Return (X, Y) of the center of cell containing provided text 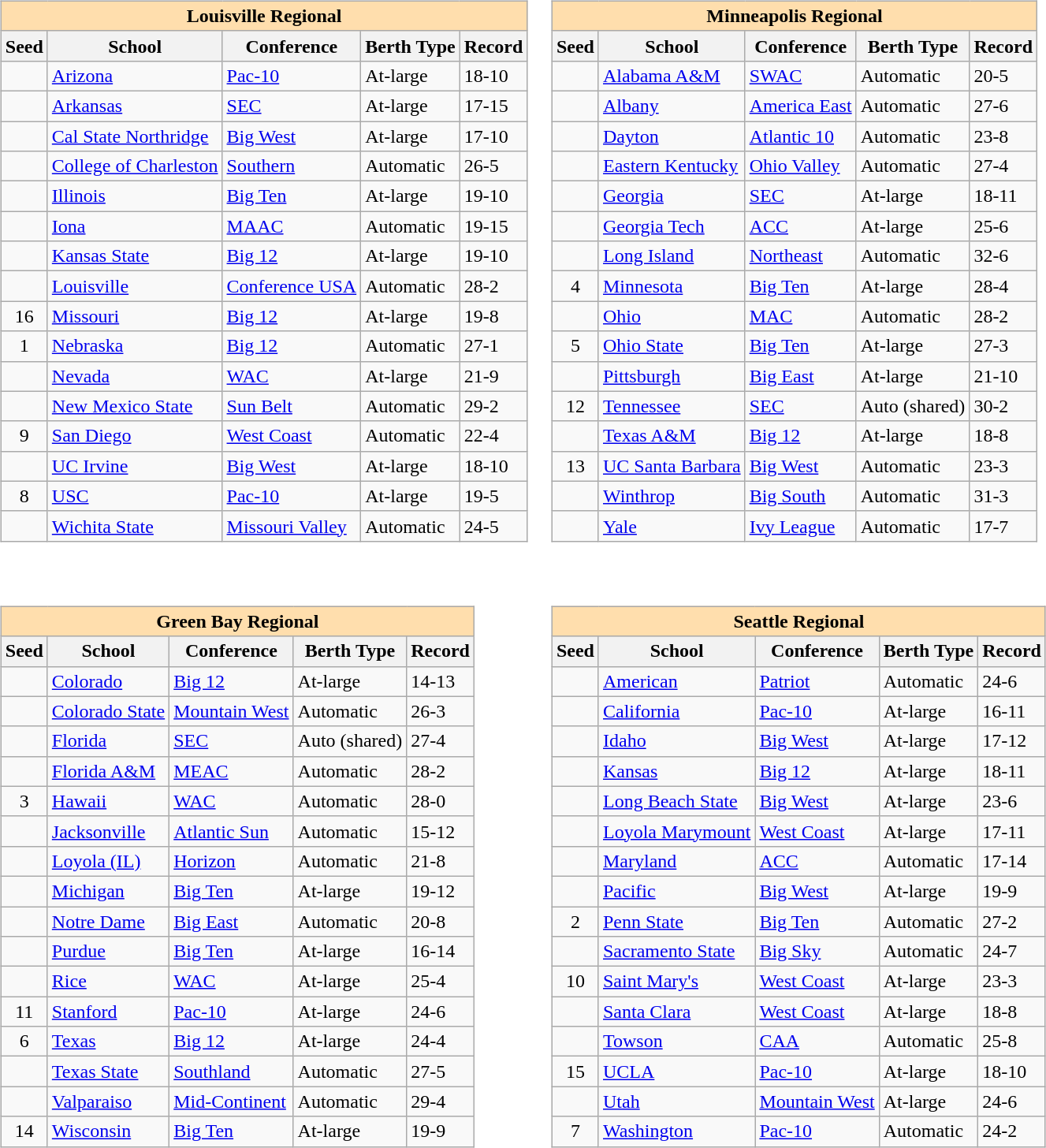
Albany (672, 106)
19-12 (441, 891)
32-6 (1003, 256)
28-0 (441, 801)
Ivy League (801, 526)
Minneapolis Regional (795, 16)
Washington (676, 1131)
19-8 (493, 316)
Seattle Regional (798, 621)
6 (24, 1042)
Mid-Continent (232, 1101)
24-5 (493, 526)
27-5 (441, 1072)
America East (801, 106)
Utah (676, 1101)
Idaho (676, 741)
Arkansas (135, 106)
American (676, 681)
Arizona (135, 76)
Iona (135, 226)
Cal State Northridge (135, 136)
17-7 (1003, 526)
College of Charleston (135, 166)
9 (24, 436)
27-1 (493, 346)
Illinois (135, 196)
27-2 (1012, 922)
Green Bay Regional (237, 621)
17-14 (1012, 861)
Atlantic Sun (232, 831)
UC Irvine (135, 466)
Georgia (672, 196)
Ohio State (672, 346)
Texas A&M (672, 436)
22-4 (493, 436)
Nevada (135, 376)
21-8 (441, 861)
20-8 (441, 922)
27-6 (1003, 106)
Jacksonville (108, 831)
30-2 (1003, 406)
Wisconsin (108, 1131)
Tennessee (672, 406)
16-14 (441, 952)
Florida (108, 741)
Yale (672, 526)
New Mexico State (135, 406)
Northeast (801, 256)
Horizon (232, 861)
Texas State (108, 1072)
Wichita State (135, 526)
15-12 (441, 831)
25-6 (1003, 226)
Alabama A&M (672, 76)
11 (24, 1012)
Sun Belt (292, 406)
Winthrop (672, 496)
Patriot (817, 681)
17-15 (493, 106)
4 (575, 286)
1 (24, 346)
2 (575, 922)
MEAC (232, 771)
29-4 (441, 1101)
31-3 (1003, 496)
25-8 (1012, 1042)
16 (24, 316)
Saint Mary's (676, 982)
26-3 (441, 711)
Sacramento State (676, 952)
23-6 (1012, 801)
Valparaiso (108, 1101)
21-10 (1003, 376)
Louisville Regional (264, 16)
Penn State (676, 922)
14-13 (441, 681)
Long Island (672, 256)
USC (135, 496)
10 (575, 982)
27-3 (1003, 346)
Dayton (672, 136)
Big South (801, 496)
Conference USA (292, 286)
MAC (801, 316)
Minnesota (672, 286)
20-5 (1003, 76)
California (676, 711)
Loyola Marymount (676, 831)
24-2 (1012, 1131)
Colorado (108, 681)
16-11 (1012, 711)
Towson (676, 1042)
Texas (108, 1042)
25-4 (441, 982)
UCLA (676, 1072)
Pittsburgh (672, 376)
Eastern Kentucky (672, 166)
San Diego (135, 436)
SWAC (801, 76)
12 (575, 406)
29-2 (493, 406)
Missouri (135, 316)
Nebraska (135, 346)
Hawaii (108, 801)
24-7 (1012, 952)
28-4 (1003, 286)
13 (575, 466)
Loyola (IL) (108, 861)
26-5 (493, 166)
Stanford (108, 1012)
Atlantic 10 (801, 136)
7 (575, 1131)
3 (24, 801)
Ohio Valley (801, 166)
17-12 (1012, 741)
8 (24, 496)
Southern (292, 166)
Louisville (135, 286)
Florida A&M (108, 771)
UC Santa Barbara (672, 466)
Georgia Tech (672, 226)
5 (575, 346)
Big Sky (817, 952)
Missouri Valley (292, 526)
21-9 (493, 376)
Maryland (676, 861)
Kansas State (135, 256)
Colorado State (108, 711)
Notre Dame (108, 922)
Long Beach State (676, 801)
17-11 (1012, 831)
Santa Clara (676, 1012)
Michigan (108, 891)
Kansas (676, 771)
24-4 (441, 1042)
19-15 (493, 226)
23-8 (1003, 136)
Ohio (672, 316)
Southland (232, 1072)
Rice (108, 982)
CAA (817, 1042)
15 (575, 1072)
14 (24, 1131)
MAAC (292, 226)
Pacific (676, 891)
Purdue (108, 952)
19-5 (493, 496)
17-10 (493, 136)
